Output the (X, Y) coordinate of the center of the cell containing the given text.  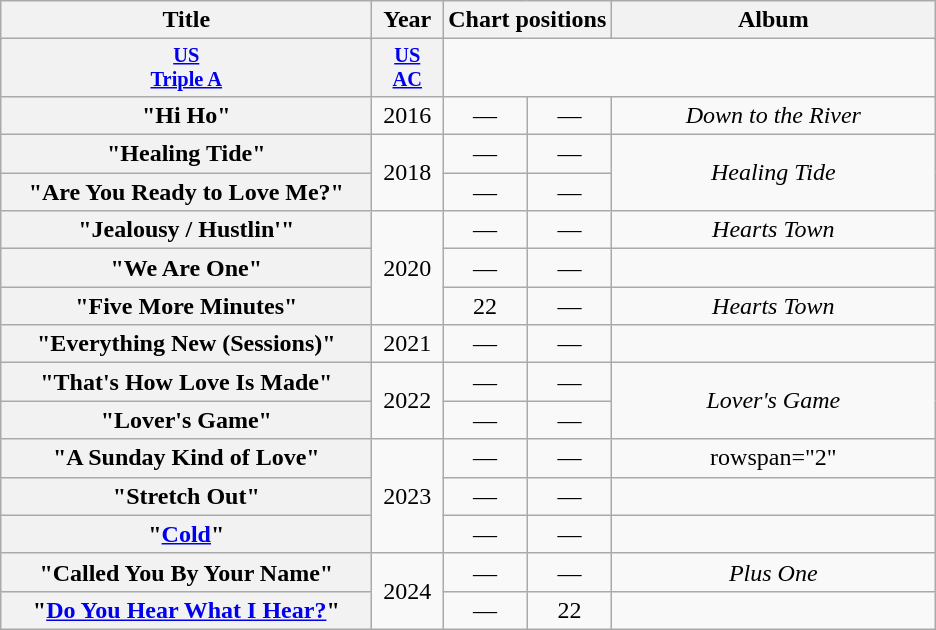
2020 (408, 268)
"Are You Ready to Love Me?" (186, 192)
"A Sunday Kind of Love" (186, 458)
Plus One (774, 572)
"Everything New (Sessions)" (186, 344)
2024 (408, 591)
"Stretch Out" (186, 496)
"Hi Ho" (186, 115)
"Called You By Your Name" (186, 572)
"That's How Love Is Made" (186, 382)
Healing Tide (774, 173)
USAC (408, 68)
Album (774, 20)
"We Are One" (186, 268)
2016 (408, 115)
Down to the River (774, 115)
2021 (408, 344)
"Five More Minutes" (186, 306)
"Jealousy / Hustlin'" (186, 230)
2022 (408, 401)
Year (408, 20)
Title (186, 20)
rowspan="2" (774, 458)
Lover's Game (774, 401)
"Lover's Game" (186, 420)
"Healing Tide" (186, 154)
"Cold" (186, 534)
Chart positions (528, 20)
2018 (408, 173)
USTriple A (186, 68)
"Do You Hear What I Hear?" (186, 610)
2023 (408, 496)
